Extract the [x, y] coordinate from the center of the cell holding the provided text.  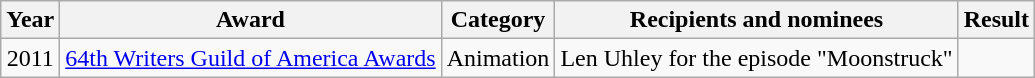
Category [498, 20]
Result [996, 20]
2011 [30, 58]
64th Writers Guild of America Awards [250, 58]
Animation [498, 58]
Len Uhley for the episode "Moonstruck" [756, 58]
Year [30, 20]
Recipients and nominees [756, 20]
Award [250, 20]
